Extract the [x, y] coordinate from the center of the cell holding the provided text.  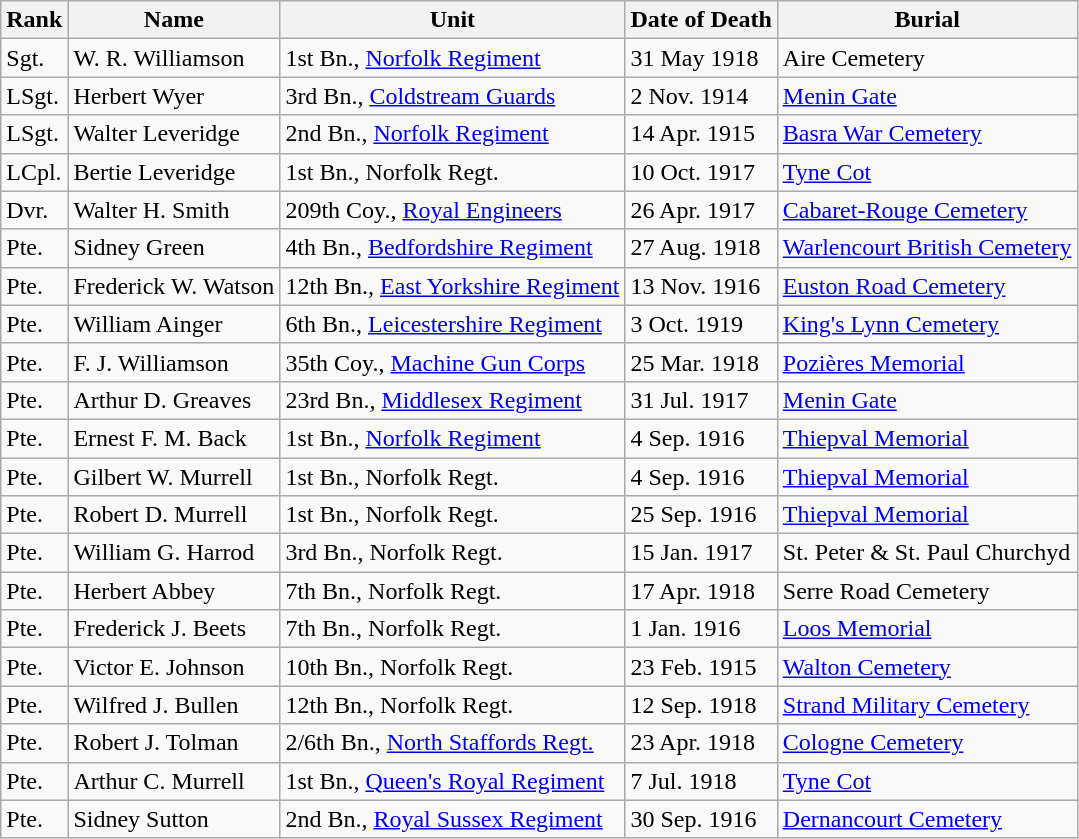
Loos Memorial [927, 629]
10th Bn., Norfolk Regt. [452, 667]
23rd Bn., Middlesex Regiment [452, 400]
Dernancourt Cemetery [927, 819]
Frederick J. Beets [174, 629]
12th Bn., East Yorkshire Regiment [452, 286]
15 Jan. 1917 [701, 553]
William G. Harrod [174, 553]
Gilbert W. Murrell [174, 477]
209th Coy., Royal Engineers [452, 210]
Arthur C. Murrell [174, 781]
30 Sep. 1916 [701, 819]
Sidney Green [174, 248]
Euston Road Cemetery [927, 286]
Robert D. Murrell [174, 515]
Strand Military Cemetery [927, 705]
2 Nov. 1914 [701, 96]
Cabaret-Rouge Cemetery [927, 210]
7 Jul. 1918 [701, 781]
2/6th Bn., North Staffords Regt. [452, 743]
26 Apr. 1917 [701, 210]
3rd Bn., Coldstream Guards [452, 96]
2nd Bn., Norfolk Regiment [452, 134]
3rd Bn., Norfolk Regt. [452, 553]
Walter Leveridge [174, 134]
1st Bn., Queen's Royal Regiment [452, 781]
1 Jan. 1916 [701, 629]
25 Mar. 1918 [701, 362]
13 Nov. 1916 [701, 286]
Victor E. Johnson [174, 667]
Basra War Cemetery [927, 134]
Serre Road Cemetery [927, 591]
William Ainger [174, 324]
31 May 1918 [701, 58]
2nd Bn., Royal Sussex Regiment [452, 819]
Aire Cemetery [927, 58]
12 Sep. 1918 [701, 705]
23 Apr. 1918 [701, 743]
25 Sep. 1916 [701, 515]
Wilfred J. Bullen [174, 705]
Walton Cemetery [927, 667]
Rank [34, 20]
Cologne Cemetery [927, 743]
F. J. Williamson [174, 362]
31 Jul. 1917 [701, 400]
3 Oct. 1919 [701, 324]
10 Oct. 1917 [701, 172]
Walter H. Smith [174, 210]
14 Apr. 1915 [701, 134]
17 Apr. 1918 [701, 591]
Sgt. [34, 58]
23 Feb. 1915 [701, 667]
St. Peter & St. Paul Churchyd [927, 553]
Ernest F. M. Back [174, 438]
4th Bn., Bedfordshire Regiment [452, 248]
King's Lynn Cemetery [927, 324]
Herbert Wyer [174, 96]
Pozières Memorial [927, 362]
6th Bn., Leicestershire Regiment [452, 324]
35th Coy., Machine Gun Corps [452, 362]
Name [174, 20]
12th Bn., Norfolk Regt. [452, 705]
Sidney Sutton [174, 819]
Unit [452, 20]
Dvr. [34, 210]
Burial [927, 20]
Date of Death [701, 20]
Warlencourt British Cemetery [927, 248]
Robert J. Tolman [174, 743]
LCpl. [34, 172]
W. R. Williamson [174, 58]
Bertie Leveridge [174, 172]
Herbert Abbey [174, 591]
Arthur D. Greaves [174, 400]
Frederick W. Watson [174, 286]
27 Aug. 1918 [701, 248]
